Output the [x, y] coordinate of the center of the cell containing the given text.  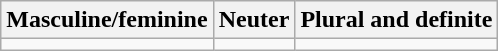
Plural and definite [396, 20]
Neuter [254, 20]
Masculine/feminine [107, 20]
